Return [x, y] of the center of cell containing provided text 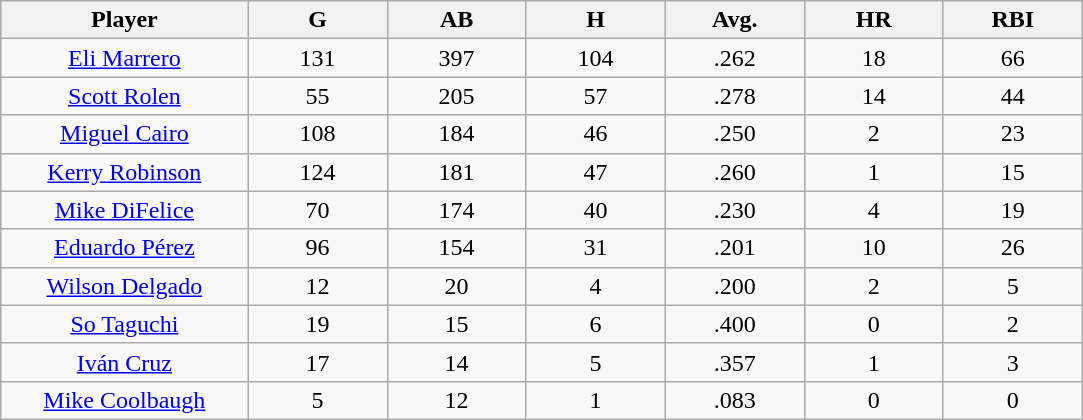
Mike Coolbaugh [124, 400]
Kerry Robinson [124, 172]
So Taguchi [124, 324]
17 [318, 362]
6 [596, 324]
.250 [734, 134]
3 [1012, 362]
46 [596, 134]
184 [456, 134]
.357 [734, 362]
131 [318, 58]
G [318, 20]
HR [874, 20]
.230 [734, 210]
RBI [1012, 20]
96 [318, 248]
Player [124, 20]
.083 [734, 400]
104 [596, 58]
57 [596, 96]
.260 [734, 172]
205 [456, 96]
26 [1012, 248]
108 [318, 134]
H [596, 20]
397 [456, 58]
.278 [734, 96]
Eduardo Pérez [124, 248]
Scott Rolen [124, 96]
154 [456, 248]
18 [874, 58]
31 [596, 248]
20 [456, 286]
10 [874, 248]
Mike DiFelice [124, 210]
70 [318, 210]
.400 [734, 324]
AB [456, 20]
.262 [734, 58]
Avg. [734, 20]
Eli Marrero [124, 58]
Miguel Cairo [124, 134]
23 [1012, 134]
66 [1012, 58]
181 [456, 172]
44 [1012, 96]
.200 [734, 286]
174 [456, 210]
124 [318, 172]
Iván Cruz [124, 362]
.201 [734, 248]
40 [596, 210]
Wilson Delgado [124, 286]
47 [596, 172]
55 [318, 96]
